Return the [x, y] coordinate for the center point of the cell that contains the specified text.  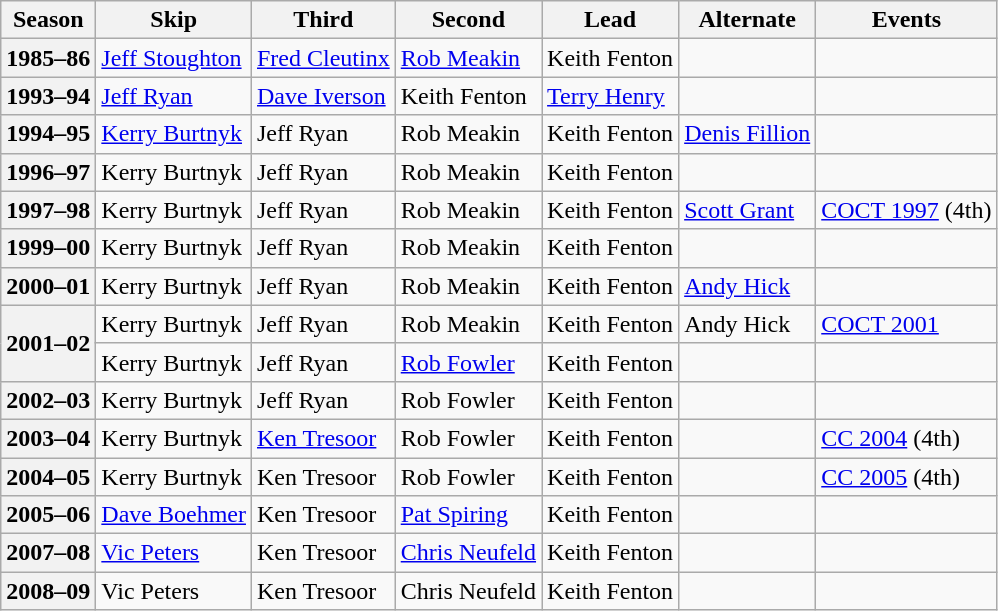
1993–94 [48, 96]
Jeff Stoughton [174, 58]
CC 2004 (4th) [906, 438]
1996–97 [48, 172]
Skip [174, 20]
Lead [610, 20]
Dave Boehmer [174, 515]
Fred Cleutinx [323, 58]
2001–02 [48, 343]
Alternate [748, 20]
Denis Fillion [748, 134]
1994–95 [48, 134]
Terry Henry [610, 96]
Second [468, 20]
Dave Iverson [323, 96]
2000–01 [48, 286]
2002–03 [48, 400]
2005–06 [48, 515]
COCT 2001 [906, 324]
COCT 1997 (4th) [906, 210]
2003–04 [48, 438]
Third [323, 20]
CC 2005 (4th) [906, 477]
1985–86 [48, 58]
2004–05 [48, 477]
1999–00 [48, 248]
2007–08 [48, 553]
1997–98 [48, 210]
2008–09 [48, 591]
Scott Grant [748, 210]
Events [906, 20]
Pat Spiring [468, 515]
Season [48, 20]
